Return the (X, Y) coordinate for the center point of the cell that contains the specified text.  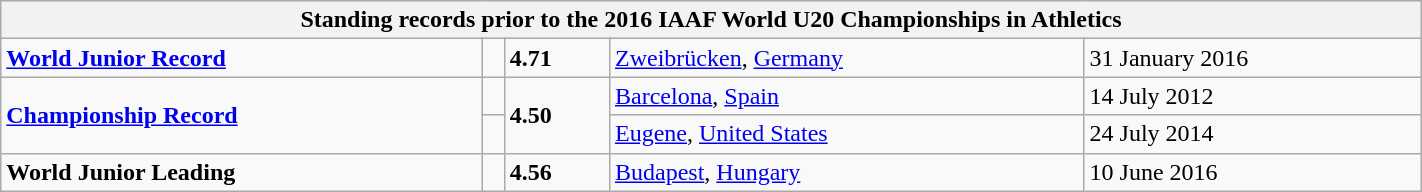
4.71 (556, 58)
10 June 2016 (1252, 172)
4.56 (556, 172)
Standing records prior to the 2016 IAAF World U20 Championships in Athletics (711, 20)
Eugene, United States (846, 134)
Barcelona, Spain (846, 96)
World Junior Record (242, 58)
24 July 2014 (1252, 134)
Zweibrücken, Germany (846, 58)
Budapest, Hungary (846, 172)
31 January 2016 (1252, 58)
14 July 2012 (1252, 96)
Championship Record (242, 115)
World Junior Leading (242, 172)
4.50 (556, 115)
